Capture the cell that displays the provided text and extract its [x, y] central coordinate. 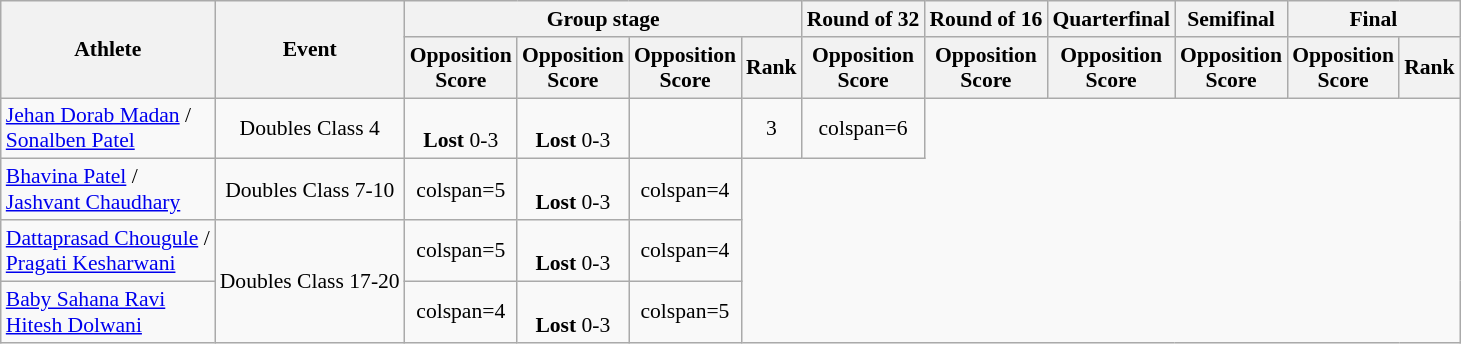
Group stage [604, 19]
Doubles Class 4 [310, 128]
Doubles Class 17-20 [310, 281]
Doubles Class 7-10 [310, 190]
Athlete [108, 50]
3 [772, 128]
Round of 32 [864, 19]
Quarterfinal [1111, 19]
Semifinal [1231, 19]
Dattaprasad Chougule / Pragati Kesharwani [108, 250]
Jehan Dorab Madan / Sonalben Patel [108, 128]
Event [310, 50]
colspan=6 [864, 128]
Final [1374, 19]
Bhavina Patel / Jashvant Chaudhary [108, 190]
Baby Sahana RaviHitesh Dolwani [108, 312]
Round of 16 [986, 19]
